Return (x, y) of the center of cell containing provided text 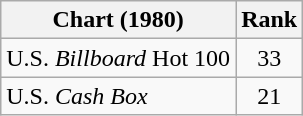
U.S. Cash Box (118, 96)
Chart (1980) (118, 20)
33 (270, 58)
21 (270, 96)
Rank (270, 20)
U.S. Billboard Hot 100 (118, 58)
